Output the (X, Y) coordinate of the center of the cell containing the given text.  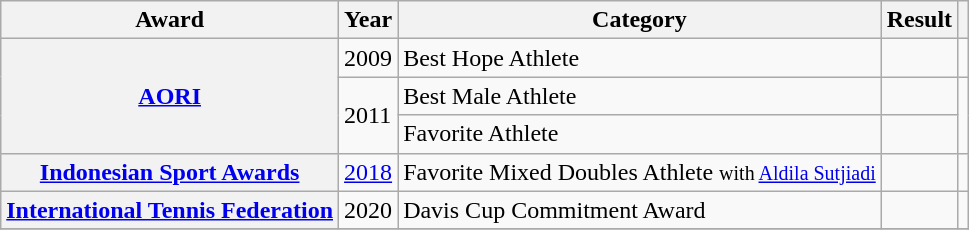
Best Hope Athlete (640, 58)
Best Male Athlete (640, 96)
Favorite Mixed Doubles Athlete with Aldila Sutjiadi (640, 172)
2018 (368, 172)
Indonesian Sport Awards (170, 172)
International Tennis Federation (170, 210)
2011 (368, 115)
Result (919, 20)
Award (170, 20)
AORI (170, 96)
Davis Cup Commitment Award (640, 210)
2009 (368, 58)
Favorite Athlete (640, 134)
2020 (368, 210)
Year (368, 20)
Category (640, 20)
